Provide the (X, Y) coordinate of the cell's center where the given text is located.  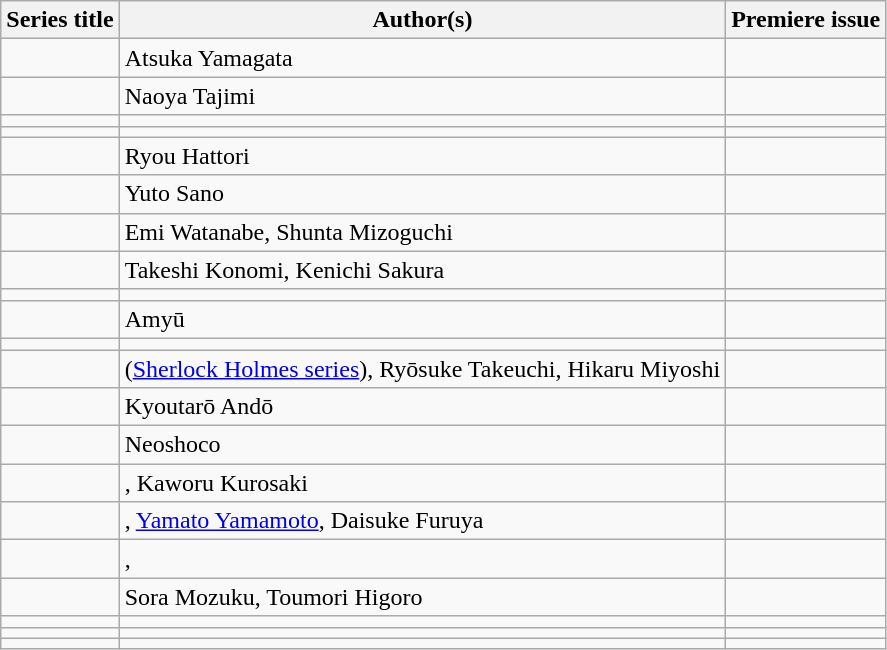
Takeshi Konomi, Kenichi Sakura (422, 270)
Naoya Tajimi (422, 96)
Premiere issue (806, 20)
Emi Watanabe, Shunta Mizoguchi (422, 232)
Series title (60, 20)
Author(s) (422, 20)
Sora Mozuku, Toumori Higoro (422, 597)
, Kaworu Kurosaki (422, 483)
Kyoutarō Andō (422, 407)
Yuto Sano (422, 194)
(Sherlock Holmes series), Ryōsuke Takeuchi, Hikaru Miyoshi (422, 369)
Atsuka Yamagata (422, 58)
Amyū (422, 319)
, Yamato Yamamoto, Daisuke Furuya (422, 521)
Neoshoco (422, 445)
Ryou Hattori (422, 156)
, (422, 559)
